Locate the cell with the specified text and output its (x, y) center coordinate. 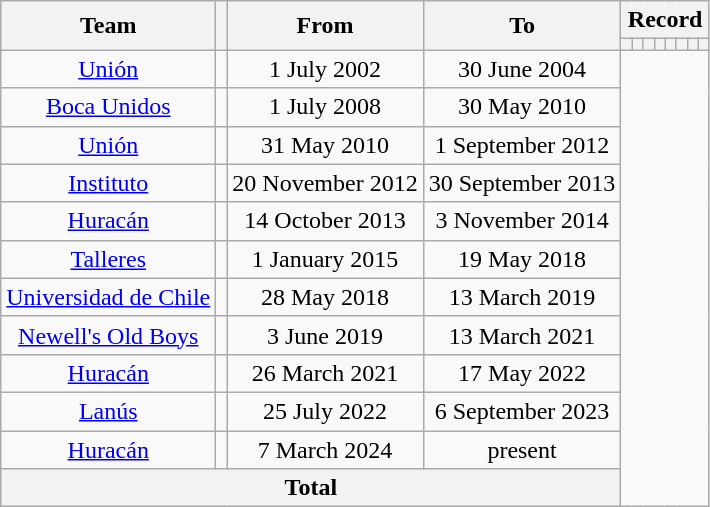
19 May 2018 (522, 259)
3 June 2019 (325, 335)
Talleres (108, 259)
Total (311, 488)
30 September 2013 (522, 183)
1 January 2015 (325, 259)
Record (665, 20)
3 November 2014 (522, 221)
14 October 2013 (325, 221)
7 March 2024 (325, 449)
30 May 2010 (522, 107)
1 September 2012 (522, 145)
30 June 2004 (522, 69)
31 May 2010 (325, 145)
17 May 2022 (522, 373)
Universidad de Chile (108, 297)
20 November 2012 (325, 183)
present (522, 449)
Instituto (108, 183)
Lanús (108, 411)
From (325, 26)
28 May 2018 (325, 297)
1 July 2002 (325, 69)
1 July 2008 (325, 107)
To (522, 26)
Boca Unidos (108, 107)
Newell's Old Boys (108, 335)
25 July 2022 (325, 411)
Team (108, 26)
6 September 2023 (522, 411)
26 March 2021 (325, 373)
13 March 2021 (522, 335)
13 March 2019 (522, 297)
